Return the (X, Y) coordinate for the center point of the cell that contains the specified text.  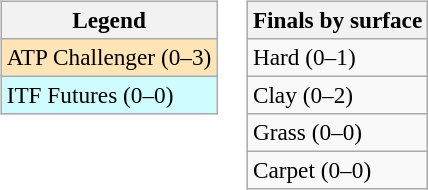
Finals by surface (337, 20)
ITF Futures (0–0) (108, 95)
Carpet (0–0) (337, 171)
Hard (0–1) (337, 57)
Legend (108, 20)
Clay (0–2) (337, 95)
Grass (0–0) (337, 133)
ATP Challenger (0–3) (108, 57)
